Detect which cell encompasses the target text, then output its (X, Y) center coordinate. 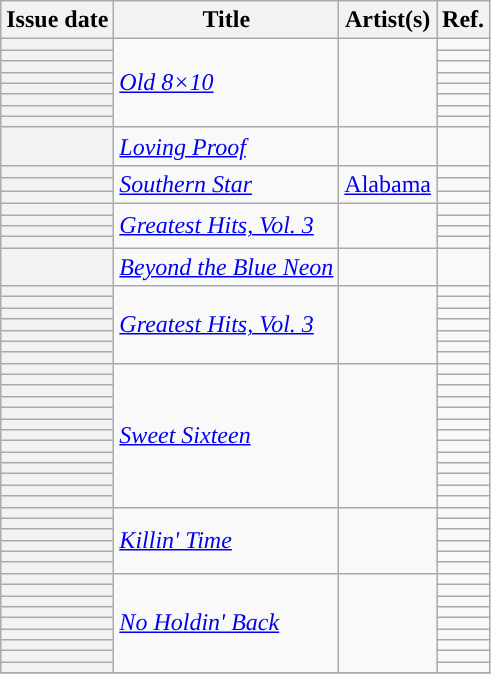
Old 8×10 (226, 83)
Artist(s) (388, 20)
Ref. (464, 20)
No Holdin' Back (226, 623)
Sweet Sixteen (226, 435)
Killin' Time (226, 540)
Issue date (58, 20)
Southern Star (226, 184)
Alabama (388, 184)
Loving Proof (226, 146)
Title (226, 20)
Beyond the Blue Neon (226, 267)
